Output the (x, y) coordinate of the center of the cell containing the given text.  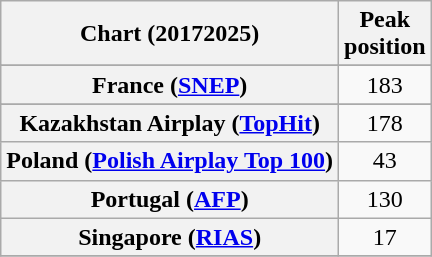
183 (385, 85)
178 (385, 123)
Chart (20172025) (170, 34)
17 (385, 237)
Poland (Polish Airplay Top 100) (170, 161)
France (SNEP) (170, 85)
Peakposition (385, 34)
130 (385, 199)
Portugal (AFP) (170, 199)
43 (385, 161)
Singapore (RIAS) (170, 237)
Kazakhstan Airplay (TopHit) (170, 123)
